Detect which cell encompasses the target text, then output its (x, y) center coordinate. 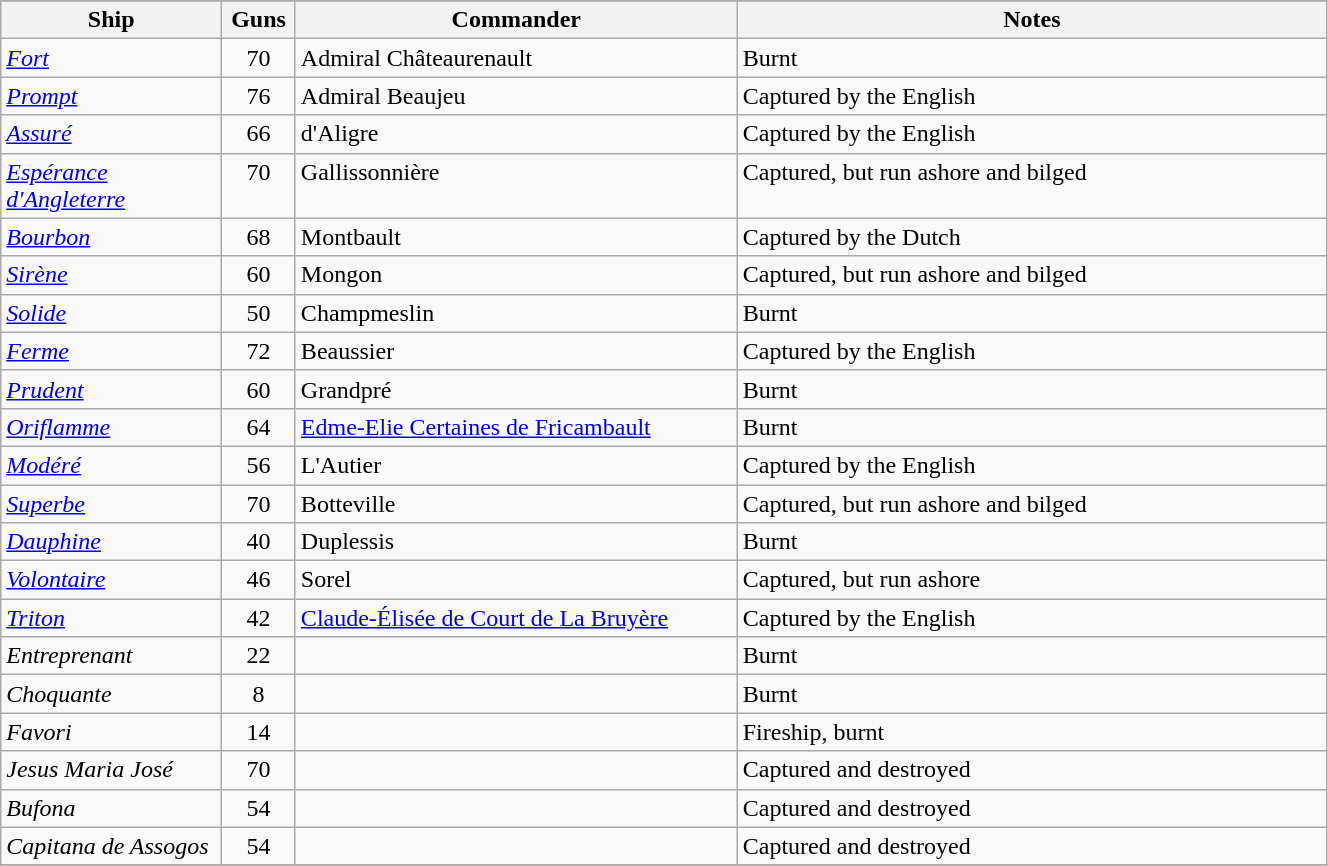
Oriflamme (112, 427)
46 (259, 580)
Botteville (516, 503)
Ferme (112, 351)
50 (259, 313)
Claude-Élisée de Court de La Bruyère (516, 618)
Gallissonnière (516, 186)
Bourbon (112, 237)
Duplessis (516, 542)
Fort (112, 58)
Assuré (112, 134)
Commander (516, 20)
Dauphine (112, 542)
Solide (112, 313)
Notes (1032, 20)
Captured by the Dutch (1032, 237)
56 (259, 465)
14 (259, 732)
42 (259, 618)
Prudent (112, 389)
Grandpré (516, 389)
Admiral Beaujeu (516, 96)
Sorel (516, 580)
Modéré (112, 465)
Captured, but run ashore (1032, 580)
64 (259, 427)
Champmeslin (516, 313)
Favori (112, 732)
Espérance d'Angleterre (112, 186)
72 (259, 351)
Jesus Maria José (112, 770)
66 (259, 134)
Superbe (112, 503)
40 (259, 542)
Montbault (516, 237)
Triton (112, 618)
Prompt (112, 96)
Mongon (516, 275)
8 (259, 694)
Admiral Châteaurenault (516, 58)
76 (259, 96)
Capitana de Assogos (112, 846)
Entreprenant (112, 656)
Sirène (112, 275)
Bufona (112, 808)
d'Aligre (516, 134)
Guns (259, 20)
Choquante (112, 694)
L'Autier (516, 465)
Volontaire (112, 580)
Ship (112, 20)
Beaussier (516, 351)
22 (259, 656)
68 (259, 237)
Edme-Elie Certaines de Fricambault (516, 427)
Fireship, burnt (1032, 732)
